Provide the [x, y] coordinate of the cell's center where the given text is located.  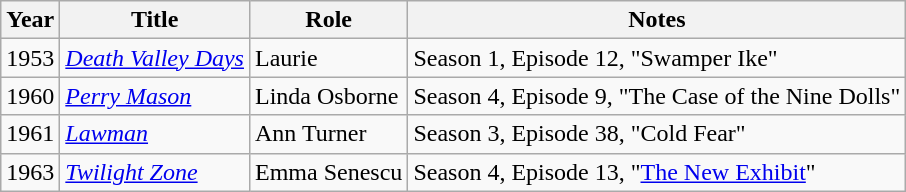
Season 4, Episode 13, "The New Exhibit" [657, 172]
Season 4, Episode 9, "The Case of the Nine Dolls" [657, 96]
Season 3, Episode 38, "Cold Fear" [657, 134]
1961 [30, 134]
1953 [30, 58]
1963 [30, 172]
Twilight Zone [155, 172]
Season 1, Episode 12, "Swamper Ike" [657, 58]
Linda Osborne [328, 96]
Perry Mason [155, 96]
Death Valley Days [155, 58]
Lawman [155, 134]
Laurie [328, 58]
1960 [30, 96]
Year [30, 20]
Title [155, 20]
Emma Senescu [328, 172]
Ann Turner [328, 134]
Notes [657, 20]
Role [328, 20]
